Return the (x, y) coordinate for the center point of the cell that contains the specified text.  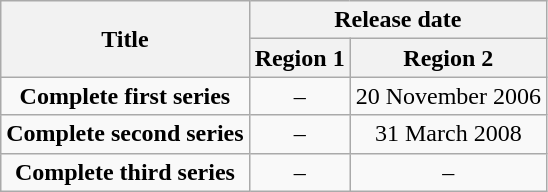
Complete third series (125, 172)
Complete second series (125, 134)
Complete first series (125, 96)
Title (125, 39)
Release date (398, 20)
Region 2 (448, 58)
31 March 2008 (448, 134)
20 November 2006 (448, 96)
Region 1 (300, 58)
